Return the (x, y) coordinate for the center point of the cell that contains the specified text.  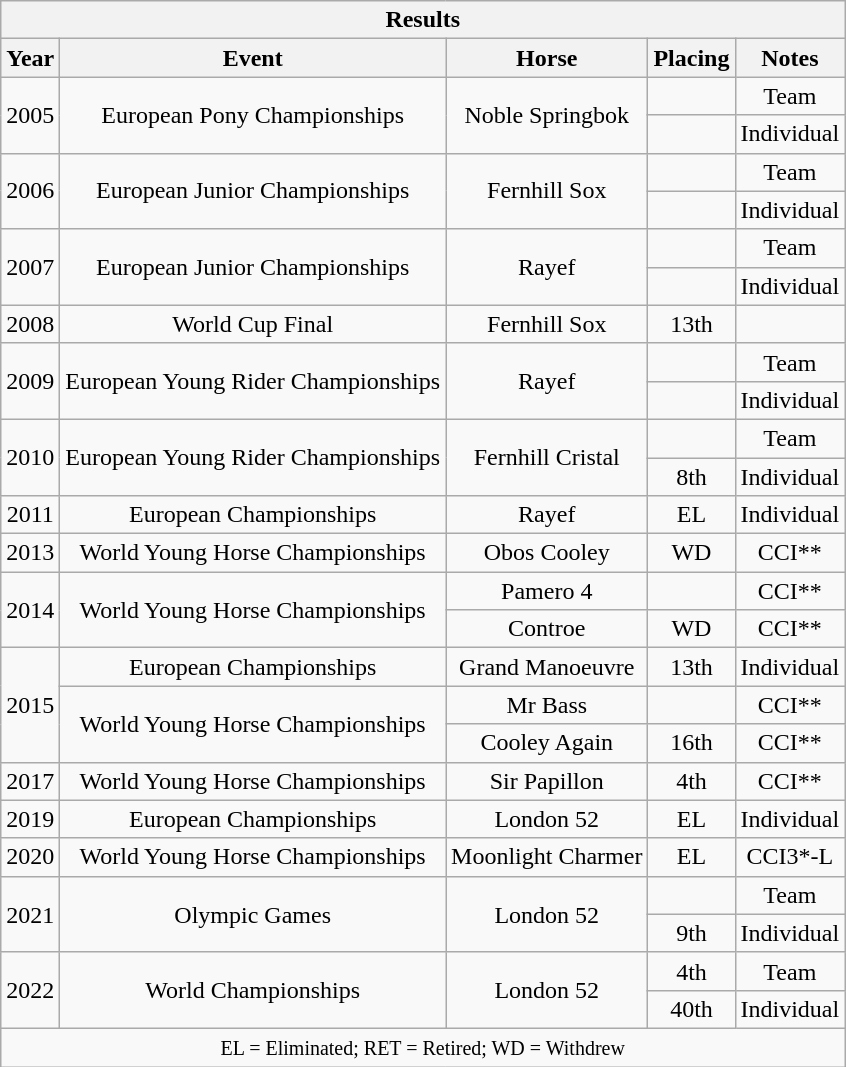
2020 (30, 857)
Obos Cooley (547, 553)
Mr Bass (547, 705)
8th (692, 477)
Controe (547, 629)
European Pony Championships (253, 115)
2014 (30, 610)
Event (253, 58)
2006 (30, 191)
2021 (30, 914)
Noble Springbok (547, 115)
Fernhill Cristal (547, 457)
Olympic Games (253, 914)
Sir Papillon (547, 781)
World Championships (253, 990)
Grand Manoeuvre (547, 667)
40th (692, 1009)
Horse (547, 58)
Moonlight Charmer (547, 857)
2007 (30, 267)
Cooley Again (547, 743)
16th (692, 743)
Pamero 4 (547, 591)
Placing (692, 58)
CCI3*-L (790, 857)
2010 (30, 457)
2015 (30, 705)
2022 (30, 990)
Notes (790, 58)
Year (30, 58)
2008 (30, 324)
2017 (30, 781)
9th (692, 933)
World Cup Final (253, 324)
2019 (30, 819)
2009 (30, 381)
2013 (30, 553)
2005 (30, 115)
2011 (30, 515)
EL = Eliminated; RET = Retired; WD = Withdrew (423, 1047)
Results (423, 20)
